Extract the (X, Y) coordinate from the center of the cell holding the provided text.  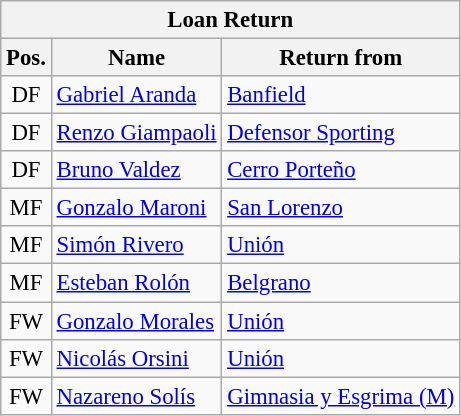
Gonzalo Morales (136, 321)
Belgrano (341, 283)
Defensor Sporting (341, 133)
Bruno Valdez (136, 170)
San Lorenzo (341, 208)
Simón Rivero (136, 245)
Loan Return (230, 20)
Cerro Porteño (341, 170)
Renzo Giampaoli (136, 133)
Gonzalo Maroni (136, 208)
Gabriel Aranda (136, 95)
Esteban Rolón (136, 283)
Pos. (26, 58)
Return from (341, 58)
Nazareno Solís (136, 396)
Name (136, 58)
Gimnasia y Esgrima (M) (341, 396)
Banfield (341, 95)
Nicolás Orsini (136, 358)
